Determine the [x, y] coordinate at the center of the cell enclosing the given text.  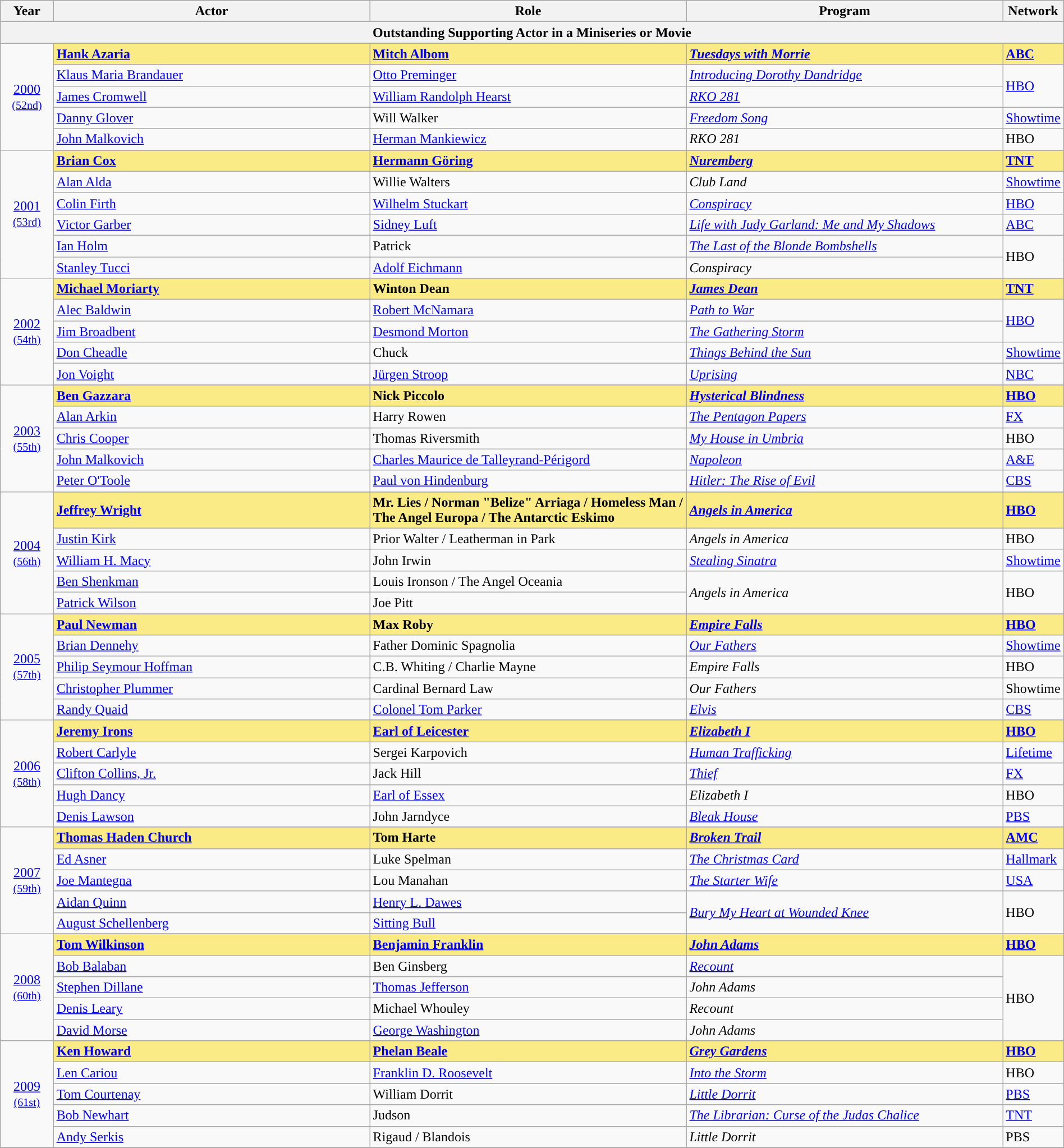
Hugh Dancy [212, 795]
Nick Piccolo [528, 396]
Joe Pitt [528, 603]
The Last of the Blonde Bombshells [845, 246]
2002(54th) [27, 332]
Rigaud / Blandois [528, 1137]
Bob Balaban [212, 966]
Actor [212, 11]
Hitler: The Rise of Evil [845, 481]
Ben Gazzara [212, 396]
Chris Cooper [212, 438]
Robert Carlyle [212, 752]
William Randolph Hearst [528, 97]
Ben Shenkman [212, 581]
2003(55th) [27, 438]
David Morse [212, 1030]
Peter O'Toole [212, 481]
Mitch Albom [528, 54]
Max Roby [528, 624]
William Dorrit [528, 1094]
Franklin D. Roosevelt [528, 1073]
Christopher Plummer [212, 688]
Jeremy Irons [212, 731]
George Washington [528, 1030]
Introducing Dorothy Dandridge [845, 75]
Winton Dean [528, 289]
Thief [845, 774]
Herman Mankiewicz [528, 139]
Bleak House [845, 816]
Father Dominic Spagnolia [528, 646]
Aidan Quinn [212, 902]
James Cromwell [212, 97]
Denis Leary [212, 1009]
The Gathering Storm [845, 332]
Adolf Eichmann [528, 268]
Jeffrey Wright [212, 509]
Prior Walter / Leatherman in Park [528, 539]
Hallmark [1033, 859]
Harry Rowen [528, 417]
Louis Ironson / The Angel Oceania [528, 581]
Phelan Beale [528, 1051]
Michael Moriarty [212, 289]
Thomas Jefferson [528, 988]
Earl of Leicester [528, 731]
Patrick Wilson [212, 603]
Wilhelm Stuckart [528, 203]
Don Cheadle [212, 353]
Brian Cox [212, 160]
Alan Arkin [212, 417]
Ben Ginsberg [528, 966]
Program [845, 11]
Stealing Sinatra [845, 560]
Ken Howard [212, 1051]
The Pentagon Papers [845, 417]
Randy Quaid [212, 710]
Jürgen Stroop [528, 374]
Thomas Riversmith [528, 438]
The Librarian: Curse of the Judas Chalice [845, 1115]
Colonel Tom Parker [528, 710]
Jim Broadbent [212, 332]
Sidney Luft [528, 224]
2005(57th) [27, 667]
Human Trafficking [845, 752]
Hermann Göring [528, 160]
Andy Serkis [212, 1137]
Broken Trail [845, 838]
Earl of Essex [528, 795]
C.B. Whiting / Charlie Mayne [528, 667]
Tom Wilkinson [212, 944]
Hysterical Blindness [845, 396]
2007(59th) [27, 880]
Len Cariou [212, 1073]
A&E [1033, 460]
Charles Maurice de Talleyrand-Périgord [528, 460]
Outstanding Supporting Actor in a Miniseries or Movie [532, 33]
Victor Garber [212, 224]
Uprising [845, 374]
Will Walker [528, 118]
Michael Whouley [528, 1009]
Network [1033, 11]
Chuck [528, 353]
Life with Judy Garland: Me and My Shadows [845, 224]
Robert McNamara [528, 310]
Alec Baldwin [212, 310]
Year [27, 11]
Napoleon [845, 460]
William H. Macy [212, 560]
Henry L. Dawes [528, 902]
Colin Firth [212, 203]
2001(53rd) [27, 214]
2006(58th) [27, 774]
AMC [1033, 838]
Joe Mantegna [212, 880]
Desmond Morton [528, 332]
2004(56th) [27, 552]
Bob Newhart [212, 1115]
Club Land [845, 182]
Stephen Dillane [212, 988]
Nuremberg [845, 160]
My House in Umbria [845, 438]
Bury My Heart at Wounded Knee [845, 912]
Tom Harte [528, 838]
2000(52nd) [27, 97]
August Schellenberg [212, 923]
The Christmas Card [845, 859]
Judson [528, 1115]
Otto Preminger [528, 75]
Ian Holm [212, 246]
NBC [1033, 374]
Mr. Lies / Norman "Belize" Arriaga / Homeless Man / The Angel Europa / The Antarctic Eskimo [528, 509]
Luke Spelman [528, 859]
Grey Gardens [845, 1051]
2009(61st) [27, 1094]
Cardinal Bernard Law [528, 688]
Thomas Haden Church [212, 838]
Lou Manahan [528, 880]
The Starter Wife [845, 880]
Tuesdays with Morrie [845, 54]
Path to War [845, 310]
Into the Storm [845, 1073]
John Irwin [528, 560]
Paul Newman [212, 624]
Things Behind the Sun [845, 353]
James Dean [845, 289]
USA [1033, 880]
Stanley Tucci [212, 268]
Jack Hill [528, 774]
Tom Courtenay [212, 1094]
John Jarndyce [528, 816]
2008(60th) [27, 987]
Paul von Hindenburg [528, 481]
Ed Asner [212, 859]
Denis Lawson [212, 816]
Danny Glover [212, 118]
Clifton Collins, Jr. [212, 774]
Sitting Bull [528, 923]
Willie Walters [528, 182]
Benjamin Franklin [528, 944]
Sergei Karpovich [528, 752]
Elvis [845, 710]
Justin Kirk [212, 539]
Klaus Maria Brandauer [212, 75]
Hank Azaria [212, 54]
Freedom Song [845, 118]
Philip Seymour Hoffman [212, 667]
Patrick [528, 246]
Lifetime [1033, 752]
Alan Alda [212, 182]
Brian Dennehy [212, 646]
Role [528, 11]
Jon Voight [212, 374]
